Identify which cell holds the provided text, then report its [x, y] central coordinate. 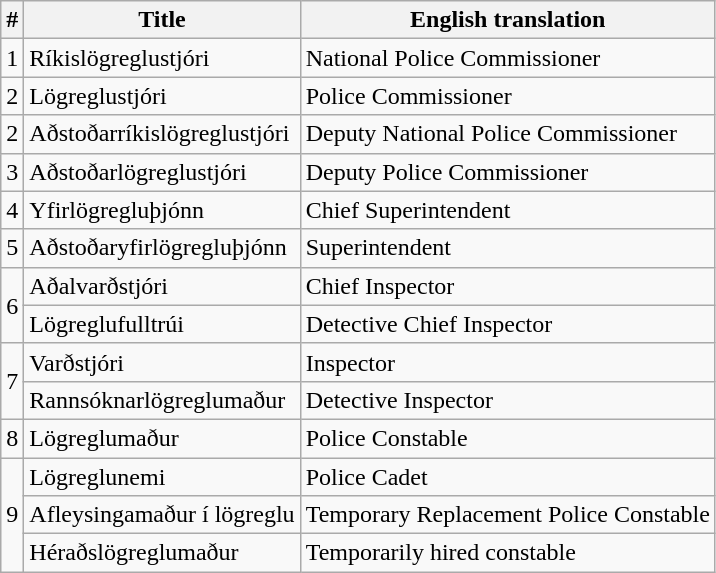
Police Constable [508, 438]
4 [12, 210]
English translation [508, 20]
9 [12, 515]
Varðstjóri [162, 362]
1 [12, 58]
Lögreglufulltrúi [162, 324]
Aðalvarðstjóri [162, 286]
Temporarily hired constable [508, 553]
National Police Commissioner [508, 58]
Inspector [508, 362]
Title [162, 20]
Detective Inspector [508, 400]
Lögreglumaður [162, 438]
Superintendent [508, 248]
Yfirlögregluþjónn [162, 210]
Deputy National Police Commissioner [508, 134]
Afleysingamaður í lögreglu [162, 515]
Police Cadet [508, 477]
5 [12, 248]
Aðstoðaryfirlögregluþjónn [162, 248]
Lögreglunemi [162, 477]
8 [12, 438]
3 [12, 172]
Aðstoðarríkislögreglustjóri [162, 134]
Detective Chief Inspector [508, 324]
Héraðslögreglumaður [162, 553]
Rannsóknarlögreglumaður [162, 400]
7 [12, 381]
6 [12, 305]
Chief Inspector [508, 286]
Ríkislögreglustjóri [162, 58]
Aðstoðarlögreglustjóri [162, 172]
Chief Superintendent [508, 210]
# [12, 20]
Temporary Replacement Police Constable [508, 515]
Police Commissioner [508, 96]
Lögreglustjóri [162, 96]
Deputy Police Commissioner [508, 172]
